Return [X, Y] of the center of cell containing provided text 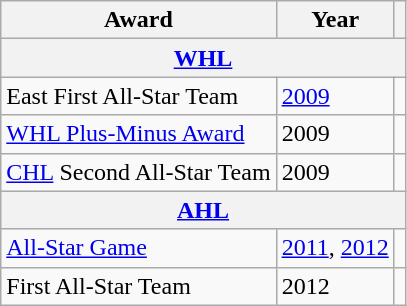
2011, 2012 [335, 248]
CHL Second All-Star Team [138, 172]
All-Star Game [138, 248]
2012 [335, 286]
WHL Plus-Minus Award [138, 134]
Award [138, 20]
AHL [204, 210]
East First All-Star Team [138, 96]
WHL [204, 58]
Year [335, 20]
First All-Star Team [138, 286]
